Output the [x, y] coordinate of the center of the cell containing the given text.  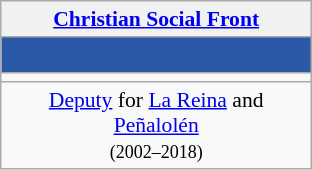
Christian Social Front [156, 19]
Deputy for La Reina and Peñalolén(2002–2018) [156, 126]
